Locate the cell with the specified text and output its (x, y) center coordinate. 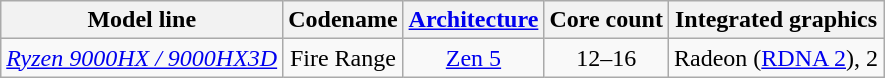
Architecture (474, 20)
Integrated graphics (776, 20)
12–16 (606, 58)
Codename (343, 20)
Ryzen 9000HX / 9000HX3D (142, 58)
Fire Range (343, 58)
Radeon (RDNA 2), 2 (776, 58)
Core count (606, 20)
Model line (142, 20)
Zen 5 (474, 58)
